Identify which cell holds the provided text, then report its (X, Y) central coordinate. 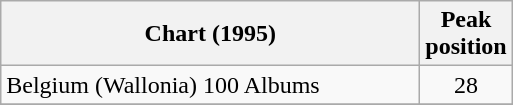
Peakposition (466, 34)
Chart (1995) (210, 34)
Belgium (Wallonia) 100 Albums (210, 85)
28 (466, 85)
